From the cell containing the given text, extract its center point as (X, Y) coordinate. 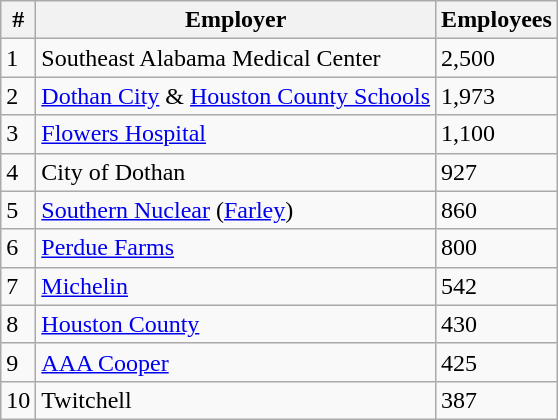
5 (18, 210)
1 (18, 58)
387 (497, 400)
860 (497, 210)
Southeast Alabama Medical Center (236, 58)
Flowers Hospital (236, 134)
7 (18, 286)
Michelin (236, 286)
Twitchell (236, 400)
Employer (236, 20)
10 (18, 400)
2 (18, 96)
1,100 (497, 134)
800 (497, 248)
6 (18, 248)
1,973 (497, 96)
Employees (497, 20)
2,500 (497, 58)
Houston County (236, 324)
430 (497, 324)
542 (497, 286)
Southern Nuclear (Farley) (236, 210)
4 (18, 172)
# (18, 20)
8 (18, 324)
AAA Cooper (236, 362)
City of Dothan (236, 172)
Perdue Farms (236, 248)
9 (18, 362)
425 (497, 362)
Dothan City & Houston County Schools (236, 96)
3 (18, 134)
927 (497, 172)
